Determine the (X, Y) coordinate at the center of the cell enclosing the given text.  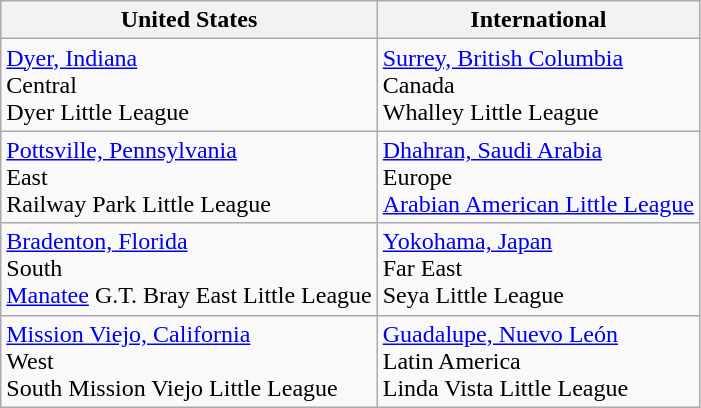
Guadalupe, Nuevo LeónLatin AmericaLinda Vista Little League (538, 361)
Dhahran, Saudi ArabiaEuropeArabian American Little League (538, 177)
Mission Viejo, CaliforniaWestSouth Mission Viejo Little League (189, 361)
International (538, 20)
Yokohama, JapanFar EastSeya Little League (538, 269)
Pottsville, PennsylvaniaEastRailway Park Little League (189, 177)
Dyer, IndianaCentralDyer Little League (189, 85)
Surrey, British ColumbiaCanadaWhalley Little League (538, 85)
United States (189, 20)
Bradenton, FloridaSouthManatee G.T. Bray East Little League (189, 269)
